Extract the [X, Y] coordinate from the center of the cell holding the provided text.  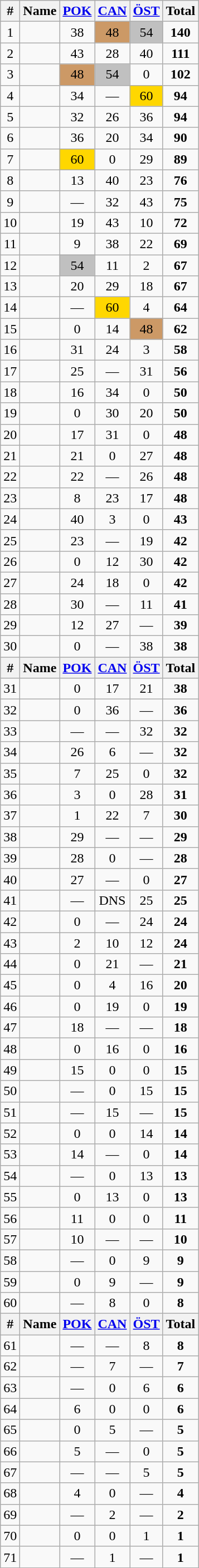
65 [10, 1430]
53 [10, 1155]
72 [181, 223]
35 [10, 773]
90 [181, 138]
140 [181, 32]
47 [10, 1028]
51 [10, 1112]
DNS [113, 900]
66 [10, 1451]
68 [10, 1493]
52 [10, 1133]
89 [181, 159]
33 [10, 731]
70 [10, 1536]
71 [10, 1557]
111 [181, 53]
59 [10, 1281]
44 [10, 964]
75 [181, 201]
55 [10, 1197]
102 [181, 75]
46 [10, 1007]
49 [10, 1070]
45 [10, 985]
61 [10, 1345]
57 [10, 1239]
63 [10, 1388]
76 [181, 180]
37 [10, 816]
